For the text-containing cell, return its midpoint in (X, Y) coordinate format. 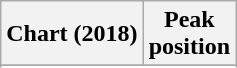
Peakposition (189, 34)
Chart (2018) (72, 34)
